Detect which cell encompasses the target text, then output its [x, y] center coordinate. 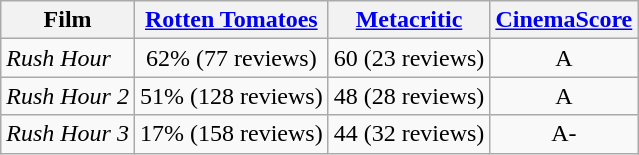
60 (23 reviews) [409, 58]
17% (158 reviews) [231, 134]
Rotten Tomatoes [231, 20]
44 (32 reviews) [409, 134]
Film [68, 20]
48 (28 reviews) [409, 96]
Rush Hour [68, 58]
51% (128 reviews) [231, 96]
Rush Hour 3 [68, 134]
Metacritic [409, 20]
A- [564, 134]
CinemaScore [564, 20]
Rush Hour 2 [68, 96]
62% (77 reviews) [231, 58]
